Determine the (X, Y) coordinate at the center of the cell enclosing the given text.  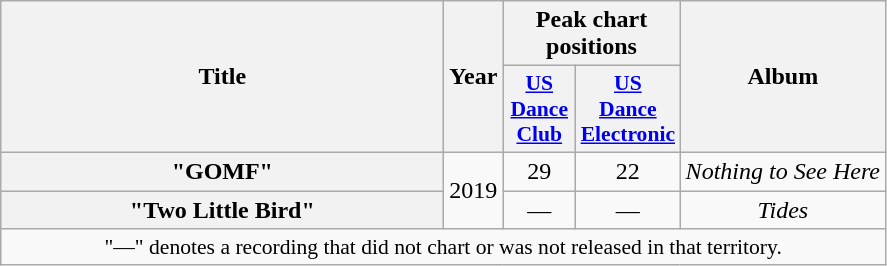
"GOMF" (222, 171)
"—" denotes a recording that did not chart or was not released in that territory. (444, 247)
USDanceElectronic (628, 110)
22 (628, 171)
Tides (782, 209)
Nothing to See Here (782, 171)
Title (222, 77)
2019 (474, 190)
Year (474, 77)
USDanceClub (540, 110)
29 (540, 171)
Album (782, 77)
Peak chart positions (592, 34)
"Two Little Bird" (222, 209)
